Capture the cell that displays the provided text and extract its (x, y) central coordinate. 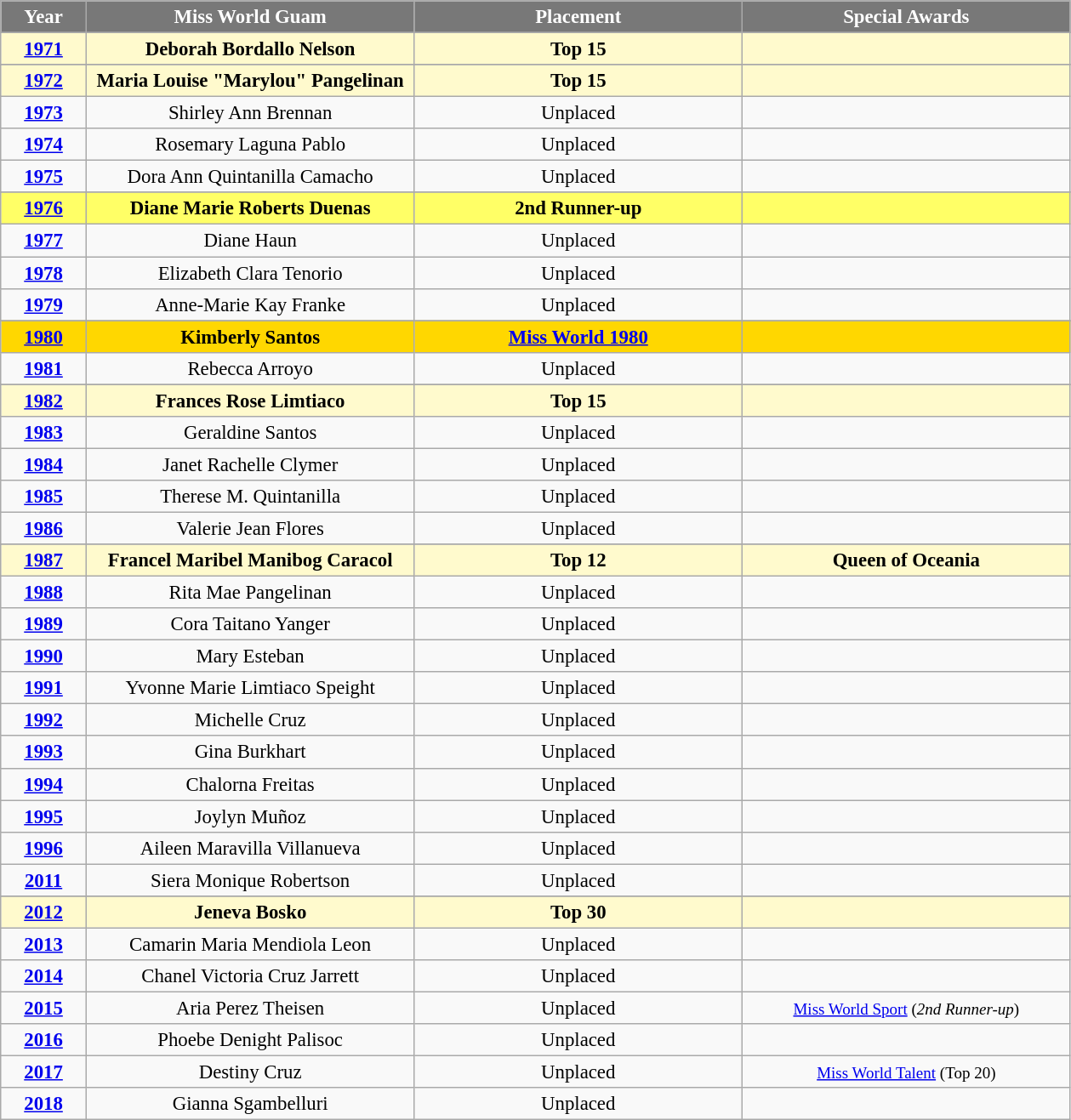
1984 (44, 464)
2nd Runner-up (578, 208)
Rita Mae Pangelinan (250, 593)
1987 (44, 560)
Phoebe Denight Palisoc (250, 1040)
2018 (44, 1104)
Aria Perez Theisen (250, 1008)
Miss World Talent (Top 20) (907, 1072)
Jeneva Bosko (250, 912)
Camarin Maria Mendiola Leon (250, 944)
Siera Monique Robertson (250, 880)
1991 (44, 688)
Elizabeth Clara Tenorio (250, 273)
1983 (44, 433)
Dora Ann Quintanilla Camacho (250, 177)
1981 (44, 368)
Top 30 (578, 912)
Cora Taitano Yanger (250, 624)
Valerie Jean Flores (250, 528)
1989 (44, 624)
2015 (44, 1008)
1982 (44, 401)
1980 (44, 337)
Aileen Maravilla Villanueva (250, 848)
1971 (44, 49)
2011 (44, 880)
Mary Esteban (250, 657)
1988 (44, 593)
1993 (44, 753)
Miss World Guam (250, 17)
Michelle Cruz (250, 720)
1972 (44, 81)
Rebecca Arroyo (250, 368)
1976 (44, 208)
Miss World Sport (2nd Runner-up) (907, 1008)
Deborah Bordallo Nelson (250, 49)
Shirley Ann Brennan (250, 113)
Queen of Oceania (907, 560)
1978 (44, 273)
Rosemary Laguna Pablo (250, 145)
1995 (44, 816)
Geraldine Santos (250, 433)
Janet Rachelle Clymer (250, 464)
Francel Maribel Manibog Caracol (250, 560)
Kimberly Santos (250, 337)
1977 (44, 241)
Joylyn Muñoz (250, 816)
Maria Louise "Marylou" Pangelinan (250, 81)
1974 (44, 145)
Special Awards (907, 17)
Placement (578, 17)
2012 (44, 912)
2017 (44, 1072)
Diane Marie Roberts Duenas (250, 208)
Year (44, 17)
Gianna Sgambelluri (250, 1104)
2014 (44, 976)
1979 (44, 304)
1992 (44, 720)
Diane Haun (250, 241)
1986 (44, 528)
Anne-Marie Kay Franke (250, 304)
1985 (44, 497)
Therese M. Quintanilla (250, 497)
2013 (44, 944)
Yvonne Marie Limtiaco Speight (250, 688)
1996 (44, 848)
1973 (44, 113)
Chalorna Freitas (250, 784)
1994 (44, 784)
Top 12 (578, 560)
Gina Burkhart (250, 753)
1990 (44, 657)
Destiny Cruz (250, 1072)
1975 (44, 177)
2016 (44, 1040)
Chanel Victoria Cruz Jarrett (250, 976)
Frances Rose Limtiaco (250, 401)
Miss World 1980 (578, 337)
